Provide the (X, Y) coordinate of the cell's center where the given text is located.  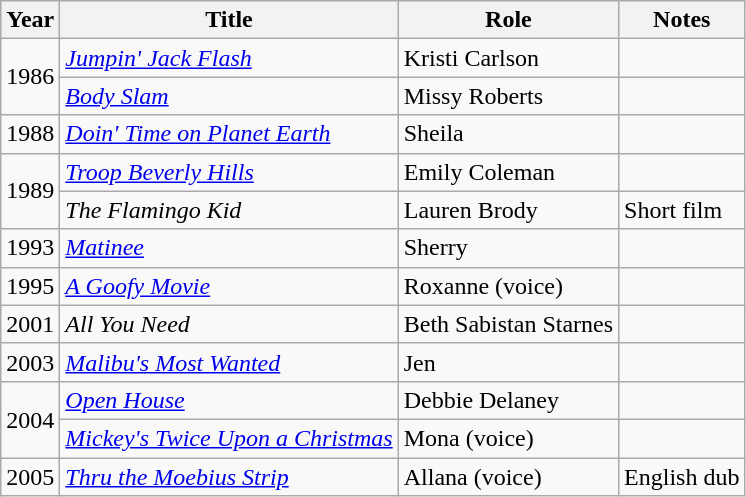
Debbie Delaney (508, 400)
2004 (30, 419)
Allana (voice) (508, 477)
Year (30, 20)
English dub (682, 477)
Matinee (229, 248)
2005 (30, 477)
2003 (30, 362)
Title (229, 20)
Sherry (508, 248)
1989 (30, 191)
2001 (30, 324)
Mickey's Twice Upon a Christmas (229, 438)
Open House (229, 400)
1986 (30, 77)
Jen (508, 362)
Emily Coleman (508, 172)
Doin' Time on Planet Earth (229, 134)
1988 (30, 134)
Mona (voice) (508, 438)
Lauren Brody (508, 210)
Missy Roberts (508, 96)
Sheila (508, 134)
A Goofy Movie (229, 286)
Troop Beverly Hills (229, 172)
The Flamingo Kid (229, 210)
Malibu's Most Wanted (229, 362)
Notes (682, 20)
Short film (682, 210)
1995 (30, 286)
1993 (30, 248)
Thru the Moebius Strip (229, 477)
Beth Sabistan Starnes (508, 324)
All You Need (229, 324)
Body Slam (229, 96)
Roxanne (voice) (508, 286)
Kristi Carlson (508, 58)
Jumpin' Jack Flash (229, 58)
Role (508, 20)
